Output the (X, Y) coordinate of the center of the cell containing the given text.  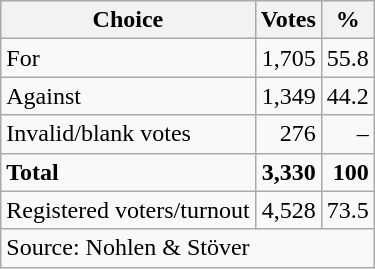
Source: Nohlen & Stöver (188, 248)
– (348, 134)
100 (348, 172)
Invalid/blank votes (128, 134)
Against (128, 96)
73.5 (348, 210)
Registered voters/turnout (128, 210)
4,528 (288, 210)
44.2 (348, 96)
For (128, 58)
1,705 (288, 58)
55.8 (348, 58)
% (348, 20)
1,349 (288, 96)
Choice (128, 20)
276 (288, 134)
Votes (288, 20)
Total (128, 172)
3,330 (288, 172)
